Detect which cell encompasses the target text, then output its (x, y) center coordinate. 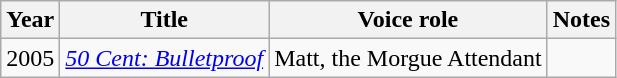
Year (30, 20)
2005 (30, 58)
Title (164, 20)
Notes (581, 20)
50 Cent: Bulletproof (164, 58)
Voice role (408, 20)
Matt, the Morgue Attendant (408, 58)
